Identify which cell holds the provided text, then report its [X, Y] central coordinate. 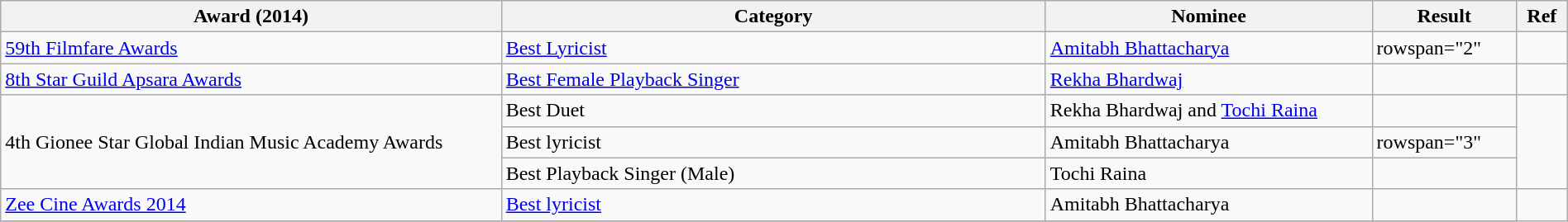
Ref [1542, 17]
Rekha Bhardwaj [1209, 79]
Best Female Playback Singer [773, 79]
59th Filmfare Awards [251, 48]
Best Playback Singer (Male) [773, 173]
rowspan="3" [1444, 142]
Category [773, 17]
Zee Cine Awards 2014 [251, 205]
rowspan="2" [1444, 48]
8th Star Guild Apsara Awards [251, 79]
Rekha Bhardwaj and Tochi Raina [1209, 111]
Result [1444, 17]
Nominee [1209, 17]
Best Lyricist [773, 48]
Best Duet [773, 111]
4th Gionee Star Global Indian Music Academy Awards [251, 142]
Award (2014) [251, 17]
Tochi Raina [1209, 173]
